Detect which cell encompasses the target text, then output its [x, y] center coordinate. 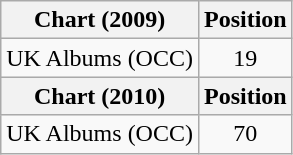
70 [245, 134]
19 [245, 58]
Chart (2010) [100, 96]
Chart (2009) [100, 20]
